Detect which cell encompasses the target text, then output its [X, Y] center coordinate. 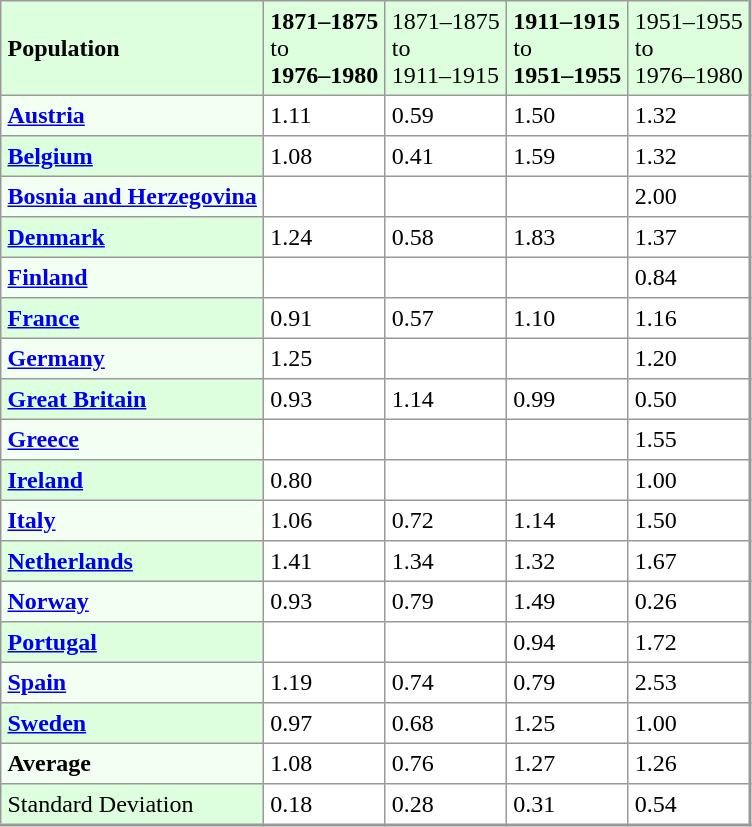
France [132, 318]
1.37 [689, 237]
Belgium [132, 156]
0.74 [446, 682]
0.91 [325, 318]
0.80 [325, 480]
Finland [132, 277]
0.76 [446, 763]
Germany [132, 358]
1.59 [568, 156]
1.27 [568, 763]
Population [132, 48]
Austria [132, 115]
Standard Deviation [132, 804]
0.28 [446, 804]
2.00 [689, 196]
0.59 [446, 115]
Spain [132, 682]
1.10 [568, 318]
1.41 [325, 561]
0.41 [446, 156]
1.16 [689, 318]
Ireland [132, 480]
1871–1875to 1976–1980 [325, 48]
1.49 [568, 601]
1.19 [325, 682]
0.97 [325, 723]
0.72 [446, 520]
0.84 [689, 277]
0.57 [446, 318]
Sweden [132, 723]
0.31 [568, 804]
2.53 [689, 682]
1.06 [325, 520]
1.55 [689, 439]
1.26 [689, 763]
Netherlands [132, 561]
1.67 [689, 561]
1911–1915to 1951–1955 [568, 48]
1.83 [568, 237]
1.11 [325, 115]
0.26 [689, 601]
1.34 [446, 561]
0.58 [446, 237]
1.72 [689, 642]
1951–1955to 1976–1980 [689, 48]
1871–1875to 1911–1915 [446, 48]
Denmark [132, 237]
0.18 [325, 804]
0.50 [689, 399]
Bosnia and Herzegovina [132, 196]
0.68 [446, 723]
0.94 [568, 642]
0.99 [568, 399]
Norway [132, 601]
1.20 [689, 358]
Italy [132, 520]
0.54 [689, 804]
Average [132, 763]
Greece [132, 439]
Great Britain [132, 399]
Portugal [132, 642]
1.24 [325, 237]
